Search for the cell housing the specified text and yield its [x, y] center coordinate. 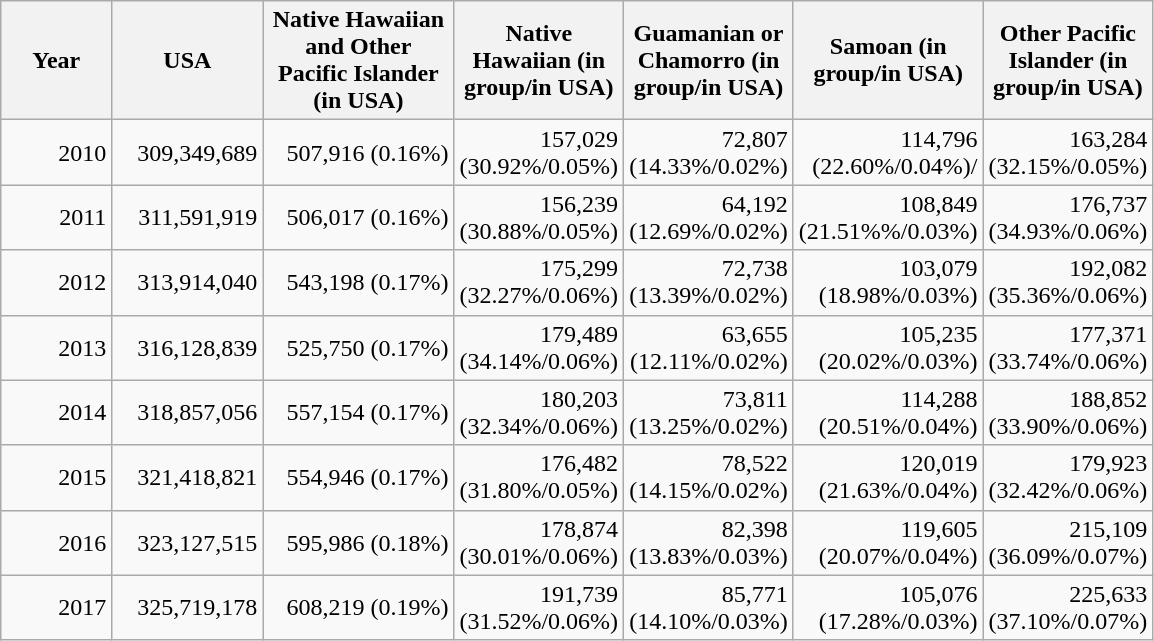
Samoan (in group/in USA) [888, 60]
192,082 (35.36%/0.06%) [1068, 282]
179,923 (32.42%/0.06%) [1068, 478]
215,109 (36.09%/0.07%) [1068, 542]
2016 [56, 542]
103,079 (18.98%/0.03%) [888, 282]
156,239 (30.88%/0.05%) [539, 218]
557,154 (0.17%) [358, 412]
178,874 (30.01%/0.06%) [539, 542]
120,019 (21.63%/0.04%) [888, 478]
543,198 (0.17%) [358, 282]
316,128,839 [188, 348]
2017 [56, 608]
78,522 (14.15%/0.02%) [709, 478]
105,076 (17.28%/0.03%) [888, 608]
Other Pacific Islander (in group/in USA) [1068, 60]
2012 [56, 282]
525,750 (0.17%) [358, 348]
Year [56, 60]
325,719,178 [188, 608]
2015 [56, 478]
85,771 (14.10%/0.03%) [709, 608]
72,738 (13.39%/0.02%) [709, 282]
554,946 (0.17%) [358, 478]
176,737 (34.93%/0.06%) [1068, 218]
595,986 (0.18%) [358, 542]
USA [188, 60]
179,489 (34.14%/0.06%) [539, 348]
323,127,515 [188, 542]
507,916 (0.16%) [358, 152]
163,284 (32.15%/0.05%) [1068, 152]
119,605 (20.07%/0.04%) [888, 542]
Native Hawaiian (in group/in USA) [539, 60]
321,418,821 [188, 478]
73,811 (13.25%/0.02%) [709, 412]
105,235 (20.02%/0.03%) [888, 348]
313,914,040 [188, 282]
72,807 (14.33%/0.02%) [709, 152]
175,299 (32.27%/0.06%) [539, 282]
Native Hawaiian and Other Pacific Islander (in USA) [358, 60]
2011 [56, 218]
177,371 (33.74%/0.06%) [1068, 348]
318,857,056 [188, 412]
2013 [56, 348]
608,219 (0.19%) [358, 608]
108,849 (21.51%%/0.03%) [888, 218]
180,203 (32.34%/0.06%) [539, 412]
188,852 (33.90%/0.06%) [1068, 412]
114,288 (20.51%/0.04%) [888, 412]
191,739 (31.52%/0.06%) [539, 608]
309,349,689 [188, 152]
64,192 (12.69%/0.02%) [709, 218]
63,655 (12.11%/0.02%) [709, 348]
506,017 (0.16%) [358, 218]
157,029 (30.92%/0.05%) [539, 152]
311,591,919 [188, 218]
Guamanian or Chamorro (in group/in USA) [709, 60]
2010 [56, 152]
225,633 (37.10%/0.07%) [1068, 608]
114,796 (22.60%/0.04%)/ [888, 152]
82,398 (13.83%/0.03%) [709, 542]
2014 [56, 412]
176,482 (31.80%/0.05%) [539, 478]
